Identify which cell holds the provided text, then report its [x, y] central coordinate. 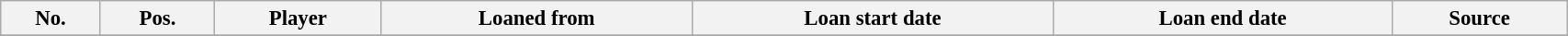
Pos. [157, 18]
No. [51, 18]
Loan start date [873, 18]
Loan end date [1224, 18]
Player [298, 18]
Source [1479, 18]
Loaned from [536, 18]
